Return the [x, y] coordinate for the center point of the cell that contains the specified text.  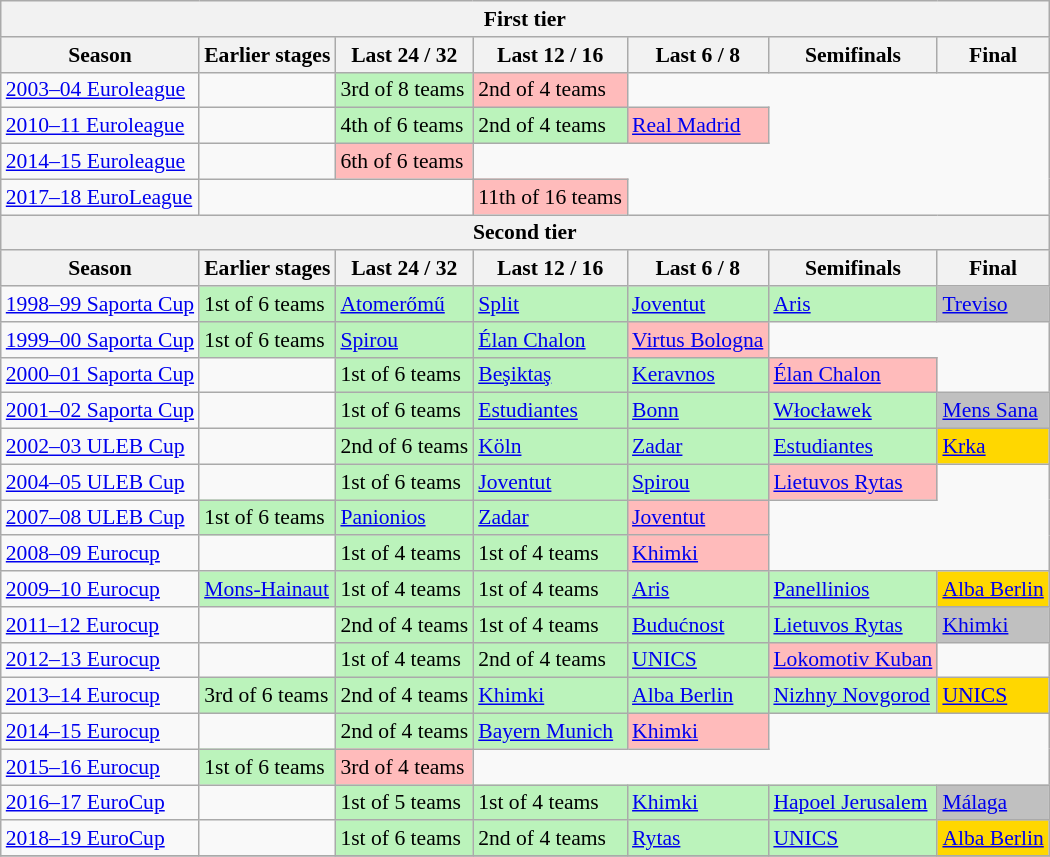
2018–19 EuroCup [100, 839]
Rytas [698, 839]
Treviso [992, 304]
Köln [550, 447]
2009–10 Eurocup [100, 589]
2017–18 EuroLeague [100, 197]
2012–13 Eurocup [100, 660]
2001–02 Saporta Cup [100, 411]
Second tier [525, 233]
2013–14 Eurocup [100, 696]
2002–03 ULEB Cup [100, 447]
6th of 6 teams [404, 162]
Panionios [404, 518]
Split [550, 304]
1998–99 Saporta Cup [100, 304]
Mons-Hainaut [267, 589]
2008–09 Eurocup [100, 554]
First tier [525, 19]
2007–08 ULEB Cup [100, 518]
Bonn [698, 411]
3rd of 6 teams [267, 696]
Beşiktaş [550, 375]
Mens Sana [992, 411]
Virtus Bologna [698, 340]
Budućnost [698, 625]
Real Madrid [698, 126]
3rd of 4 teams [404, 767]
Málaga [992, 803]
2014–15 Eurocup [100, 732]
Hapoel Jerusalem [852, 803]
Krka [992, 447]
Atomerőmű [404, 304]
2015–16 Eurocup [100, 767]
2nd of 6 teams [404, 447]
Keravnos [698, 375]
Nizhny Novgorod [852, 696]
1st of 5 teams [404, 803]
Lokomotiv Kuban [852, 660]
Panellinios [852, 589]
2000–01 Saporta Cup [100, 375]
Włocławek [852, 411]
3rd of 8 teams [404, 90]
2010–11 Euroleague [100, 126]
2003–04 Euroleague [100, 90]
11th of 16 teams [550, 197]
2016–17 EuroCup [100, 803]
Bayern Munich [550, 732]
2014–15 Euroleague [100, 162]
2011–12 Eurocup [100, 625]
4th of 6 teams [404, 126]
1999–00 Saporta Cup [100, 340]
2004–05 ULEB Cup [100, 482]
